Determine the [X, Y] coordinate at the center of the cell enclosing the given text.  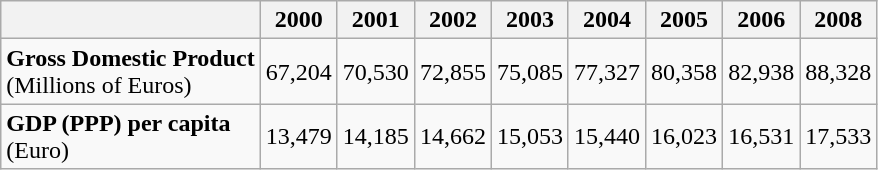
15,440 [606, 136]
72,855 [452, 72]
Gross Domestic Product(Millions of Euros) [130, 72]
82,938 [762, 72]
16,531 [762, 136]
13,479 [298, 136]
14,662 [452, 136]
75,085 [530, 72]
16,023 [684, 136]
GDP (PPP) per capita(Euro) [130, 136]
70,530 [376, 72]
2005 [684, 20]
80,358 [684, 72]
2002 [452, 20]
88,328 [838, 72]
2003 [530, 20]
17,533 [838, 136]
77,327 [606, 72]
2004 [606, 20]
14,185 [376, 136]
2001 [376, 20]
2008 [838, 20]
2006 [762, 20]
67,204 [298, 72]
15,053 [530, 136]
2000 [298, 20]
